Output the (x, y) coordinate of the center of the cell containing the given text.  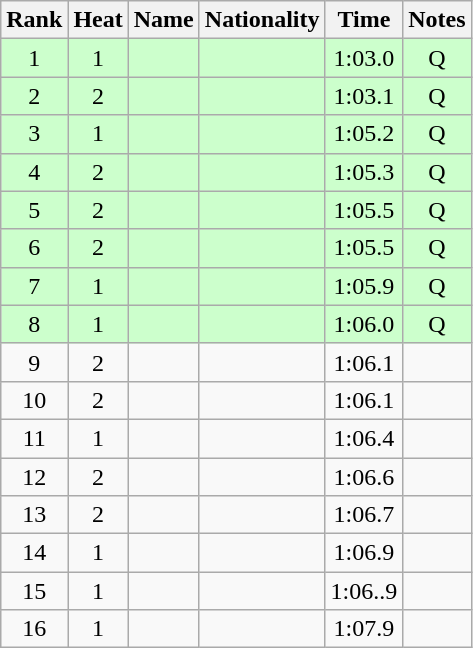
1:03.0 (364, 58)
1:07.9 (364, 629)
13 (34, 515)
1:06.4 (364, 438)
Name (164, 20)
11 (34, 438)
3 (34, 134)
1:06.7 (364, 515)
10 (34, 400)
1:05.2 (364, 134)
1:06.9 (364, 553)
12 (34, 477)
14 (34, 553)
1:06.6 (364, 477)
1:03.1 (364, 96)
Time (364, 20)
5 (34, 210)
1:06.0 (364, 324)
8 (34, 324)
16 (34, 629)
Nationality (262, 20)
9 (34, 362)
4 (34, 172)
Heat (98, 20)
1:05.3 (364, 172)
Rank (34, 20)
1:05.9 (364, 286)
6 (34, 248)
Notes (437, 20)
1:06..9 (364, 591)
7 (34, 286)
15 (34, 591)
